Find where the given text appears and provide that cell's center as [X, Y] coordinate. 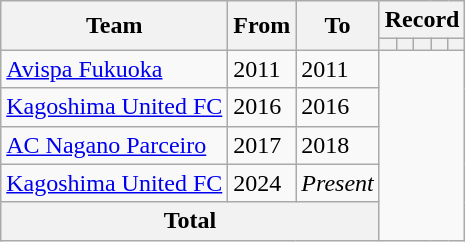
Team [114, 26]
Avispa Fukuoka [114, 69]
Record [422, 20]
2024 [262, 183]
Total [190, 221]
To [338, 26]
2018 [338, 145]
Present [338, 183]
From [262, 26]
AC Nagano Parceiro [114, 145]
2017 [262, 145]
